Return the (X, Y) coordinate for the center point of the cell that contains the specified text.  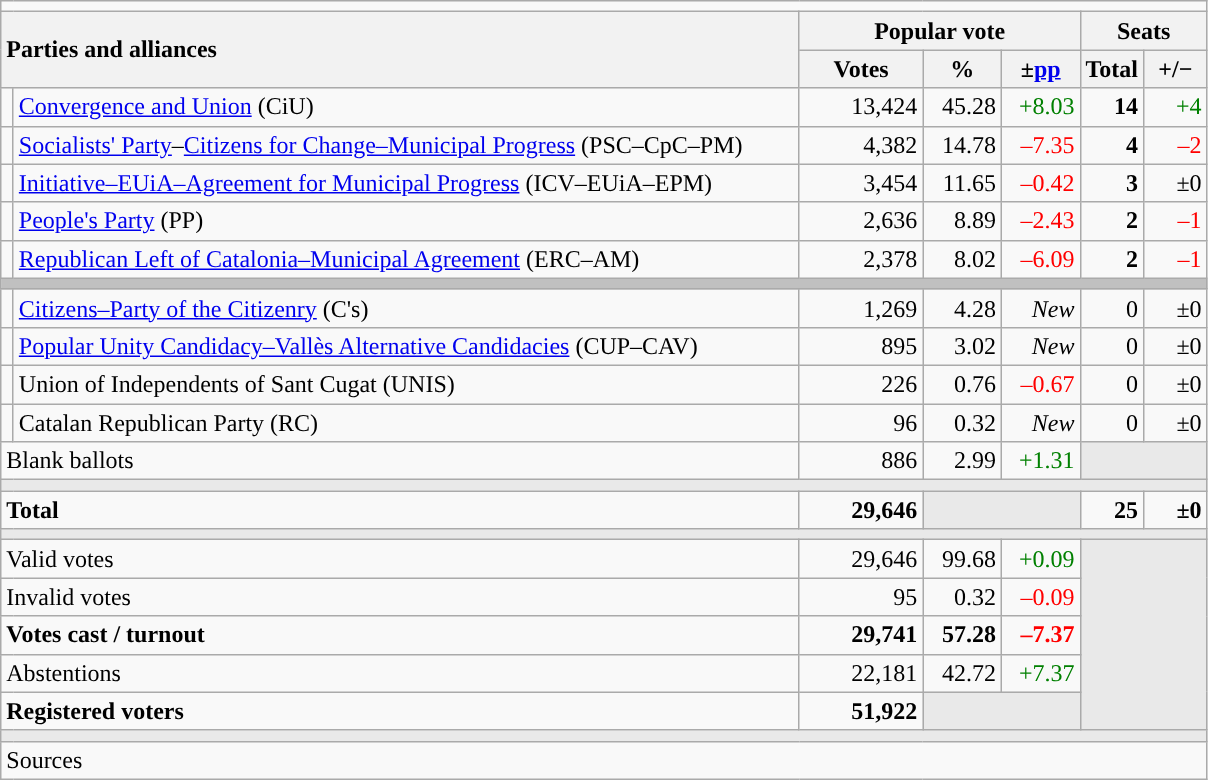
People's Party (PP) (406, 221)
3.02 (962, 346)
Votes (861, 69)
Catalan Republican Party (RC) (406, 423)
Invalid votes (400, 597)
Initiative–EUiA–Agreement for Municipal Progress (ICV–EUiA–EPM) (406, 183)
–0.09 (1040, 597)
+4 (1176, 107)
% (962, 69)
95 (861, 597)
51,922 (861, 711)
Socialists' Party–Citizens for Change–Municipal Progress (PSC–CpC–PM) (406, 145)
Sources (604, 760)
±pp (1040, 69)
–2 (1176, 145)
8.89 (962, 221)
2.99 (962, 461)
2,378 (861, 259)
+0.09 (1040, 559)
Parties and alliances (400, 50)
0.76 (962, 384)
14.78 (962, 145)
22,181 (861, 673)
Citizens–Party of the Citizenry (C's) (406, 308)
–2.43 (1040, 221)
–0.67 (1040, 384)
3,454 (861, 183)
4,382 (861, 145)
Convergence and Union (CiU) (406, 107)
29,741 (861, 635)
+1.31 (1040, 461)
Registered voters (400, 711)
99.68 (962, 559)
42.72 (962, 673)
57.28 (962, 635)
11.65 (962, 183)
Seats (1144, 31)
+8.03 (1040, 107)
25 (1112, 510)
Votes cast / turnout (400, 635)
8.02 (962, 259)
Republican Left of Catalonia–Municipal Agreement (ERC–AM) (406, 259)
45.28 (962, 107)
895 (861, 346)
886 (861, 461)
1,269 (861, 308)
Popular vote (940, 31)
+/− (1176, 69)
226 (861, 384)
–7.35 (1040, 145)
Union of Independents of Sant Cugat (UNIS) (406, 384)
–0.42 (1040, 183)
2,636 (861, 221)
Valid votes (400, 559)
96 (861, 423)
3 (1112, 183)
–6.09 (1040, 259)
Popular Unity Candidacy–Vallès Alternative Candidacies (CUP–CAV) (406, 346)
–7.37 (1040, 635)
14 (1112, 107)
Abstentions (400, 673)
13,424 (861, 107)
4 (1112, 145)
+7.37 (1040, 673)
4.28 (962, 308)
Blank ballots (400, 461)
